Search for the cell housing the specified text and yield its (x, y) center coordinate. 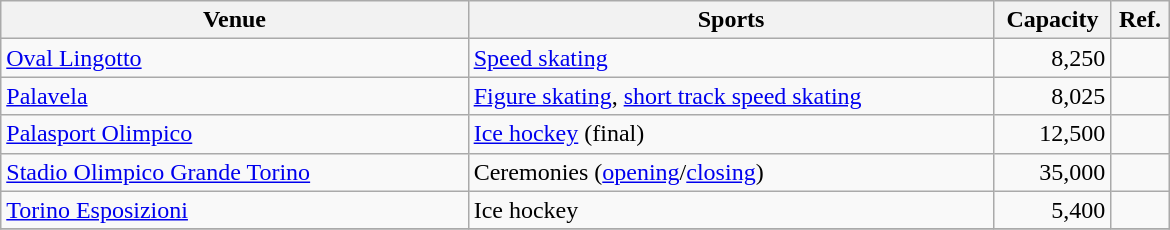
Stadio Olimpico Grande Torino (234, 172)
Figure skating, short track speed skating (731, 96)
Oval Lingotto (234, 58)
Capacity (1052, 20)
Ref. (1140, 20)
Speed skating (731, 58)
12,500 (1052, 134)
8,025 (1052, 96)
35,000 (1052, 172)
Venue (234, 20)
5,400 (1052, 210)
Palasport Olimpico (234, 134)
Palavela (234, 96)
Ice hockey (731, 210)
Ceremonies (opening/closing) (731, 172)
Torino Esposizioni (234, 210)
Sports (731, 20)
Ice hockey (final) (731, 134)
8,250 (1052, 58)
